Output the [x, y] coordinate of the center of the cell containing the given text.  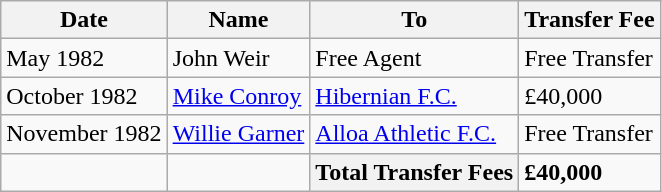
Willie Garner [238, 134]
Alloa Athletic F.C. [414, 134]
October 1982 [84, 96]
To [414, 20]
Hibernian F.C. [414, 96]
Transfer Fee [590, 20]
John Weir [238, 58]
Date [84, 20]
May 1982 [84, 58]
Name [238, 20]
Mike Conroy [238, 96]
November 1982 [84, 134]
Free Agent [414, 58]
Total Transfer Fees [414, 172]
